Scan for the cell matching the given text and deliver its [x, y] coordinate at center. 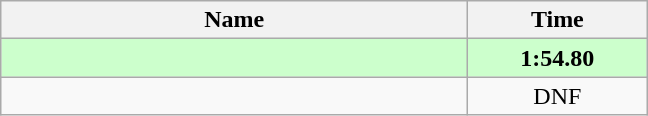
DNF [558, 96]
Name [234, 20]
Time [558, 20]
1:54.80 [558, 58]
